Pinpoint the cell where the given text exists, returning its [X, Y] midpoint coordinate. 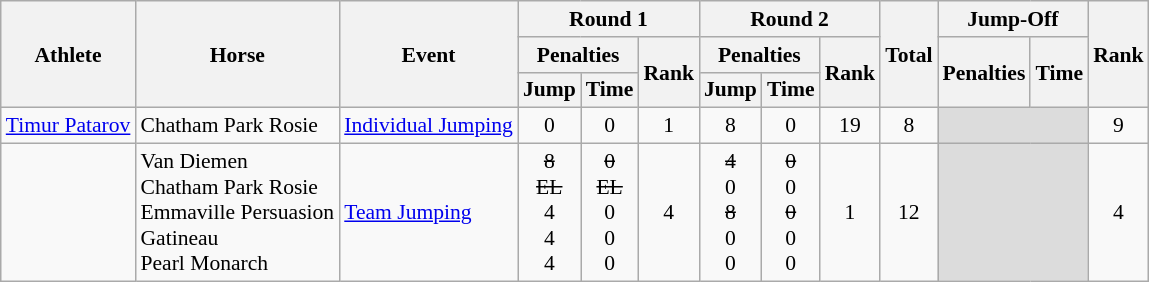
Jump-Off [1014, 19]
Round 1 [608, 19]
12 [908, 213]
Team Jumping [428, 213]
Individual Jumping [428, 126]
Horse [237, 54]
Athlete [68, 54]
8EL444 [550, 213]
Van DiemenChatham Park RosieEmmaville PersuasionGatineauPearl Monarch [237, 213]
Round 2 [790, 19]
19 [850, 126]
Timur Patarov [68, 126]
Chatham Park Rosie [237, 126]
9 [1118, 126]
Event [428, 54]
Total [908, 54]
0EL000 [610, 213]
40800 [730, 213]
00000 [791, 213]
